Return the [X, Y] coordinate for the center point of the cell that contains the specified text.  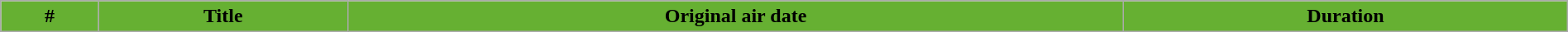
# [50, 16]
Duration [1346, 16]
Title [223, 16]
Original air date [735, 16]
